From the cell containing the given text, extract its center point as (x, y) coordinate. 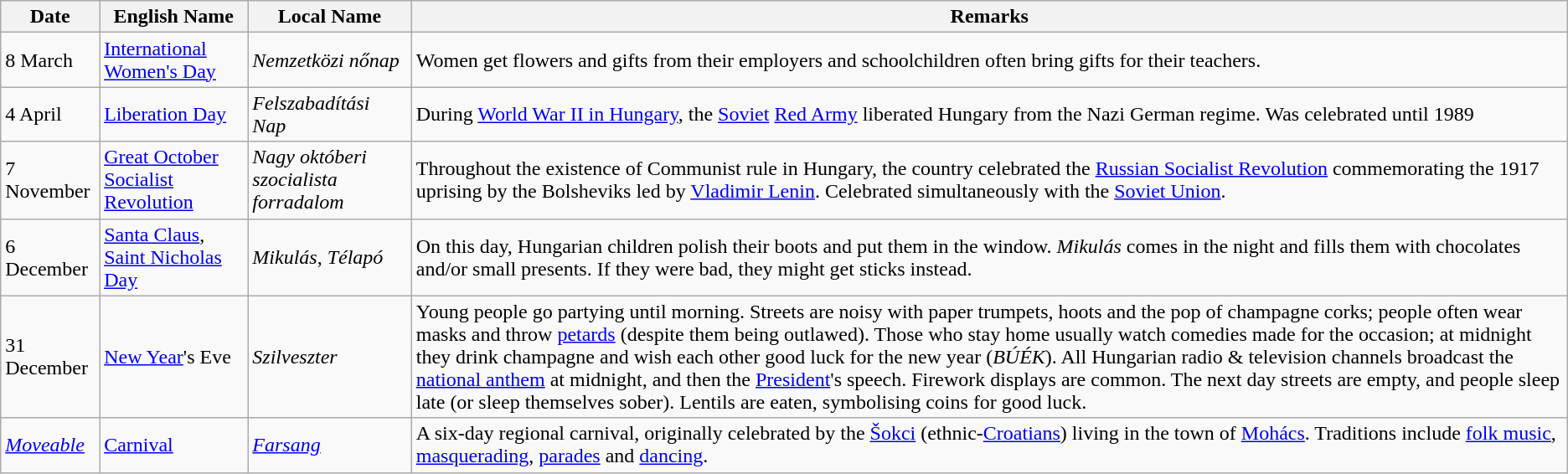
English Name (174, 17)
Women get flowers and gifts from their employers and schoolchildren often bring gifts for their teachers. (989, 60)
Santa Claus, Saint Nicholas Day (174, 257)
Remarks (989, 17)
8 March (50, 60)
4 April (50, 114)
Mikulás, Télapó (330, 257)
Nemzetközi nőnap (330, 60)
Liberation Day (174, 114)
Local Name (330, 17)
Date (50, 17)
Nagy októberi szocialista forradalom (330, 180)
Carnival (174, 446)
Moveable (50, 446)
Szilveszter (330, 357)
International Women's Day (174, 60)
Felszabadítási Nap (330, 114)
During World War II in Hungary, the Soviet Red Army liberated Hungary from the Nazi German regime. Was celebrated until 1989 (989, 114)
31 December (50, 357)
New Year's Eve (174, 357)
Farsang (330, 446)
Great October Socialist Revolution (174, 180)
7 November (50, 180)
6 December (50, 257)
